Locate the cell with the specified text and output its (x, y) center coordinate. 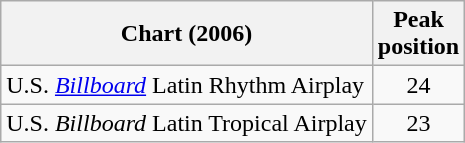
Peakposition (418, 34)
U.S. Billboard Latin Tropical Airplay (187, 123)
U.S. Billboard Latin Rhythm Airplay (187, 85)
23 (418, 123)
24 (418, 85)
Chart (2006) (187, 34)
